Return (X, Y) of the center of cell containing provided text 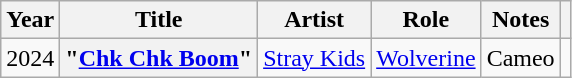
Year (30, 20)
Stray Kids (314, 58)
Notes (520, 20)
Artist (314, 20)
Wolverine (426, 58)
"Chk Chk Boom" (159, 58)
Cameo (520, 58)
Title (159, 20)
2024 (30, 58)
Role (426, 20)
